Return [x, y] of the center of cell containing provided text 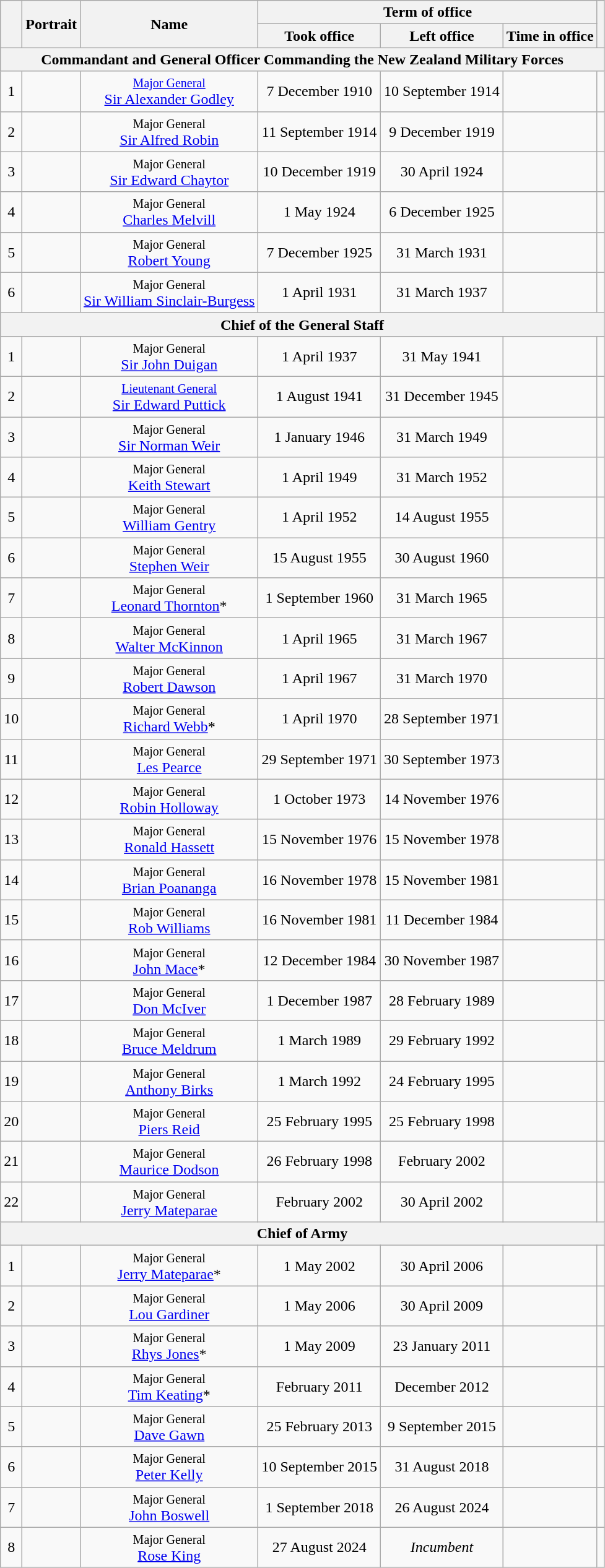
Major GeneralSir Alexander Godley [168, 92]
Major GeneralLes Pearce [168, 759]
1 May 2009 [320, 1346]
1 May 2002 [320, 1266]
30 April 2009 [442, 1306]
16 [11, 960]
1 October 1973 [320, 799]
1 March 1989 [320, 1041]
6 December 1925 [442, 212]
Major GeneralStephen Weir [168, 558]
February 2011 [320, 1386]
13 [11, 839]
Major GeneralDon McIver [168, 1000]
Major GeneralAnthony Birks [168, 1080]
31 March 1931 [442, 252]
Commandant and General Officer Commanding the New Zealand Military Forces [302, 59]
11 December 1984 [442, 920]
Major GeneralSir John Duigan [168, 356]
31 March 1970 [442, 678]
14 [11, 880]
Major GeneralBruce Meldrum [168, 1041]
22 [11, 1202]
Major GeneralLou Gardiner [168, 1306]
11 September 1914 [320, 131]
Took office [320, 36]
27 August 2024 [320, 1547]
14 August 1955 [442, 517]
28 February 1989 [442, 1000]
1 March 1992 [320, 1080]
Major GeneralJerry Mateparae* [168, 1266]
7 December 1925 [320, 252]
14 November 1976 [442, 799]
Major GeneralRonald Hassett [168, 839]
Major GeneralCharles Melvill [168, 212]
Major GeneralTim Keating* [168, 1386]
21 [11, 1162]
Major GeneralRhys Jones* [168, 1346]
30 September 1973 [442, 759]
31 March 1937 [442, 292]
Major GeneralRobin Holloway [168, 799]
31 March 1949 [442, 437]
31 March 1952 [442, 478]
1 April 1931 [320, 292]
31 December 1945 [442, 396]
7 December 1910 [320, 92]
1 April 1965 [320, 639]
1 April 1952 [320, 517]
20 [11, 1121]
1 September 2018 [320, 1507]
1 August 1941 [320, 396]
25 February 1995 [320, 1121]
Major GeneralPeter Kelly [168, 1467]
10 [11, 719]
23 January 2011 [442, 1346]
12 December 1984 [320, 960]
16 November 1981 [320, 920]
Major GeneralRobert Dawson [168, 678]
12 [11, 799]
1 May 1924 [320, 212]
10 September 1914 [442, 92]
1 April 1949 [320, 478]
17 [11, 1000]
Chief of Army [302, 1234]
31 August 2018 [442, 1467]
Major GeneralRob Williams [168, 920]
15 August 1955 [320, 558]
Incumbent [442, 1547]
15 [11, 920]
Major GeneralJohn Boswell [168, 1507]
Major GeneralJohn Mace* [168, 960]
Major GeneralJerry Mateparae [168, 1202]
10 December 1919 [320, 172]
15 November 1981 [442, 880]
11 [11, 759]
29 September 1971 [320, 759]
30 November 1987 [442, 960]
30 April 2002 [442, 1202]
31 May 1941 [442, 356]
28 September 1971 [442, 719]
16 November 1978 [320, 880]
9 [11, 678]
15 November 1976 [320, 839]
15 November 1978 [442, 839]
Major GeneralSir William Sinclair-Burgess [168, 292]
30 April 2006 [442, 1266]
Left office [442, 36]
Major GeneralBrian Poananga [168, 880]
Lieutenant GeneralSir Edward Puttick [168, 396]
Major GeneralRose King [168, 1547]
Major GeneralRichard Webb* [168, 719]
Major GeneralKeith Stewart [168, 478]
Portrait [51, 24]
Chief of the General Staff [302, 324]
1 May 2006 [320, 1306]
31 March 1967 [442, 639]
Major GeneralPiers Reid [168, 1121]
Term of office [427, 12]
Major GeneralMaurice Dodson [168, 1162]
Major GeneralRobert Young [168, 252]
24 February 1995 [442, 1080]
26 August 2024 [442, 1507]
Name [168, 24]
Major GeneralLeonard Thornton* [168, 598]
1 April 1970 [320, 719]
10 September 2015 [320, 1467]
30 August 1960 [442, 558]
1 April 1937 [320, 356]
18 [11, 1041]
19 [11, 1080]
26 February 1998 [320, 1162]
Major GeneralSir Norman Weir [168, 437]
1 April 1967 [320, 678]
1 December 1987 [320, 1000]
9 December 1919 [442, 131]
Major GeneralSir Edward Chaytor [168, 172]
Major GeneralSir Alfred Robin [168, 131]
9 September 2015 [442, 1427]
Major GeneralDave Gawn [168, 1427]
Major GeneralWilliam Gentry [168, 517]
25 February 2013 [320, 1427]
29 February 1992 [442, 1041]
December 2012 [442, 1386]
Major GeneralWalter McKinnon [168, 639]
Time in office [550, 36]
30 April 1924 [442, 172]
1 January 1946 [320, 437]
25 February 1998 [442, 1121]
31 March 1965 [442, 598]
1 September 1960 [320, 598]
